Detect which cell encompasses the target text, then output its (x, y) center coordinate. 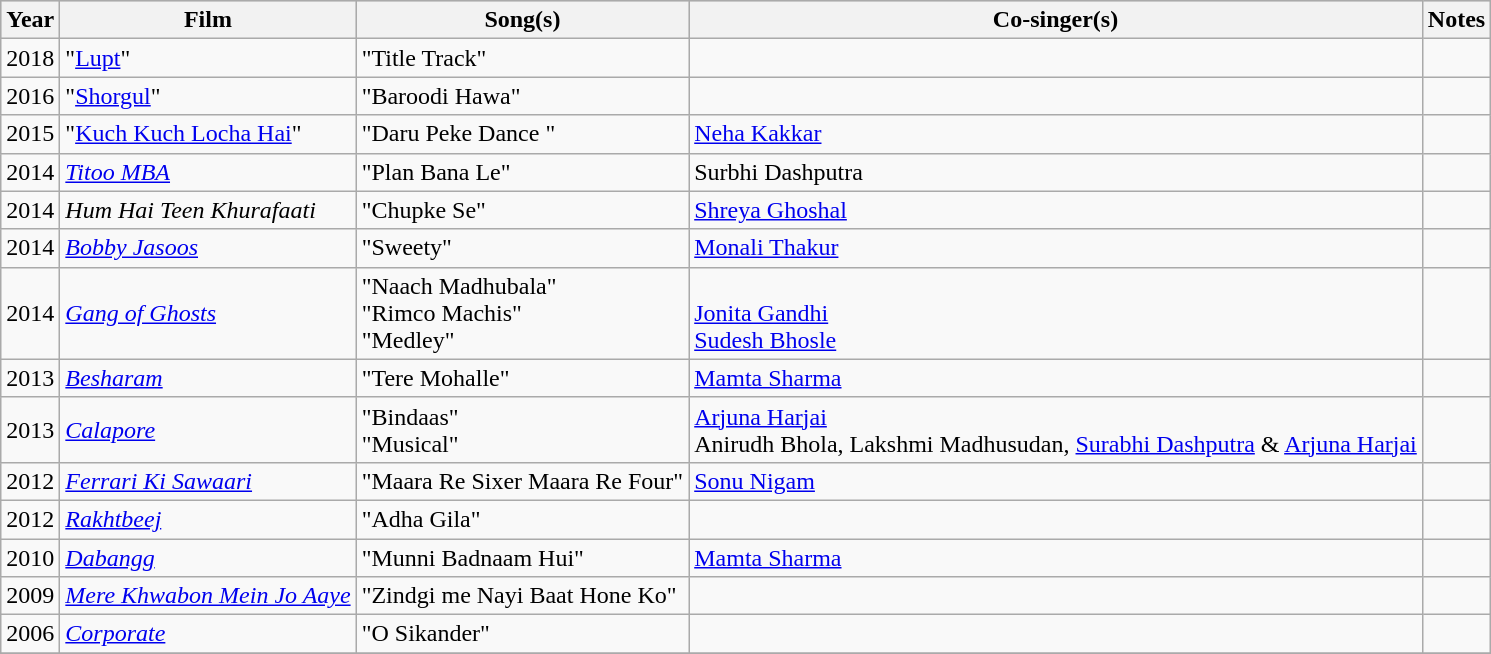
Arjuna HarjaiAnirudh Bhola, Lakshmi Madhusudan, Surabhi Dashputra & Arjuna Harjai (1056, 430)
Corporate (208, 634)
Jonita GandhiSudesh Bhosle (1056, 313)
Song(s) (522, 20)
2016 (30, 96)
"Shorgul" (208, 96)
"Daru Peke Dance " (522, 134)
"Naach Madhubala""Rimco Machis""Medley" (522, 313)
"Sweety" (522, 248)
Calapore (208, 430)
"Bindaas""Musical" (522, 430)
"Chupke Se" (522, 210)
2009 (30, 596)
"Baroodi Hawa" (522, 96)
2010 (30, 557)
Monali Thakur (1056, 248)
Sonu Nigam (1056, 481)
Neha Kakkar (1056, 134)
Mere Khwabon Mein Jo Aaye (208, 596)
Hum Hai Teen Khurafaati (208, 210)
Shreya Ghoshal (1056, 210)
Bobby Jasoos (208, 248)
Dabangg (208, 557)
"Maara Re Sixer Maara Re Four" (522, 481)
"Kuch Kuch Locha Hai" (208, 134)
Titoo MBA (208, 172)
Surbhi Dashputra (1056, 172)
2018 (30, 58)
"Adha Gila" (522, 519)
2015 (30, 134)
"Plan Bana Le" (522, 172)
"O Sikander" (522, 634)
"Lupt" (208, 58)
"Title Track" (522, 58)
"Munni Badnaam Hui" (522, 557)
Gang of Ghosts (208, 313)
Notes (1456, 20)
Besharam (208, 378)
2006 (30, 634)
"Zindgi me Nayi Baat Hone Ko" (522, 596)
Ferrari Ki Sawaari (208, 481)
"Tere Mohalle" (522, 378)
Film (208, 20)
Rakhtbeej (208, 519)
Co-singer(s) (1056, 20)
Year (30, 20)
